Extract the (x, y) coordinate from the center of the cell holding the provided text.  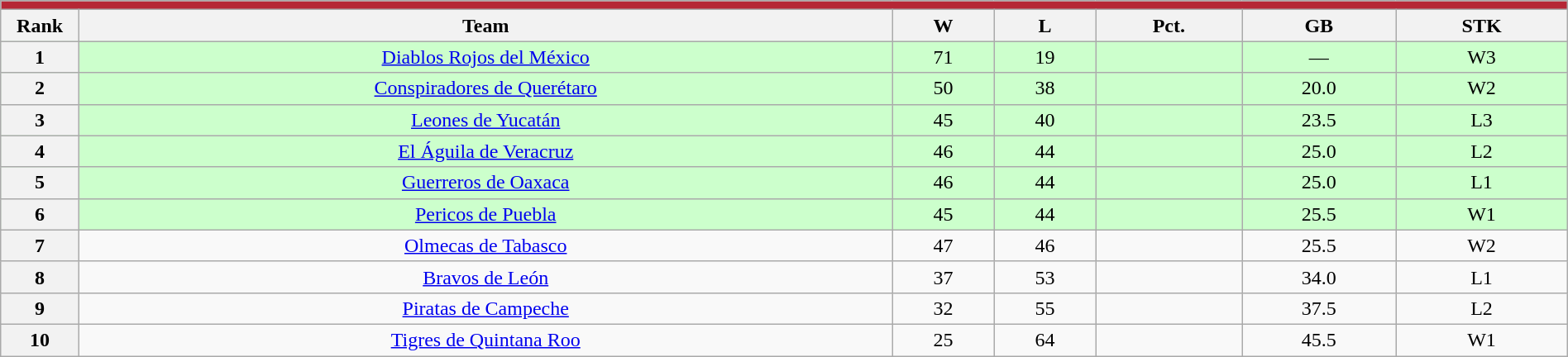
23.5 (1319, 120)
Piratas de Campeche (485, 308)
53 (1045, 277)
25 (943, 340)
Conspiradores de Querétaro (485, 88)
20.0 (1319, 88)
71 (943, 57)
2 (40, 88)
37 (943, 277)
Rank (40, 26)
10 (40, 340)
Team (485, 26)
19 (1045, 57)
4 (40, 151)
47 (943, 245)
Diablos Rojos del México (485, 57)
— (1319, 57)
9 (40, 308)
64 (1045, 340)
3 (40, 120)
GB (1319, 26)
37.5 (1319, 308)
5 (40, 183)
34.0 (1319, 277)
L3 (1482, 120)
Pericos de Puebla (485, 214)
W3 (1482, 57)
32 (943, 308)
Tigres de Quintana Roo (485, 340)
45.5 (1319, 340)
STK (1482, 26)
8 (40, 277)
W (943, 26)
Guerreros de Oaxaca (485, 183)
1 (40, 57)
55 (1045, 308)
Pct. (1169, 26)
40 (1045, 120)
50 (943, 88)
7 (40, 245)
Bravos de León (485, 277)
L (1045, 26)
El Águila de Veracruz (485, 151)
38 (1045, 88)
6 (40, 214)
Leones de Yucatán (485, 120)
Olmecas de Tabasco (485, 245)
